Capture the cell that displays the provided text and extract its [X, Y] central coordinate. 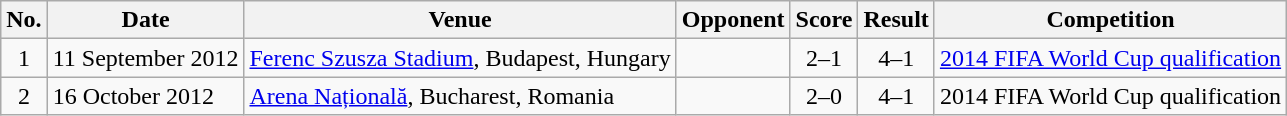
Result [896, 20]
1 [24, 58]
Ferenc Szusza Stadium, Budapest, Hungary [460, 58]
Venue [460, 20]
Date [146, 20]
Opponent [733, 20]
2 [24, 96]
2–0 [824, 96]
Arena Națională, Bucharest, Romania [460, 96]
11 September 2012 [146, 58]
16 October 2012 [146, 96]
Score [824, 20]
Competition [1110, 20]
No. [24, 20]
2–1 [824, 58]
